Detect which cell encompasses the target text, then output its (X, Y) center coordinate. 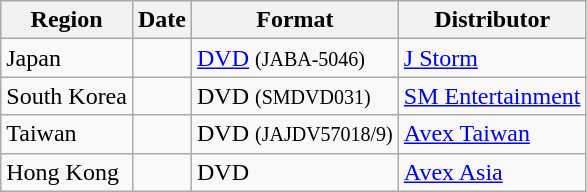
Avex Taiwan (492, 134)
Region (67, 20)
Japan (67, 58)
DVD (SMDVD031) (296, 96)
DVD (JAJDV57018/9) (296, 134)
SM Entertainment (492, 96)
DVD (296, 172)
Format (296, 20)
South Korea (67, 96)
J Storm (492, 58)
Date (162, 20)
Distributor (492, 20)
Taiwan (67, 134)
Avex Asia (492, 172)
DVD (JABA-5046) (296, 58)
Hong Kong (67, 172)
